Extract the [x, y] coordinate from the center of the cell holding the provided text.  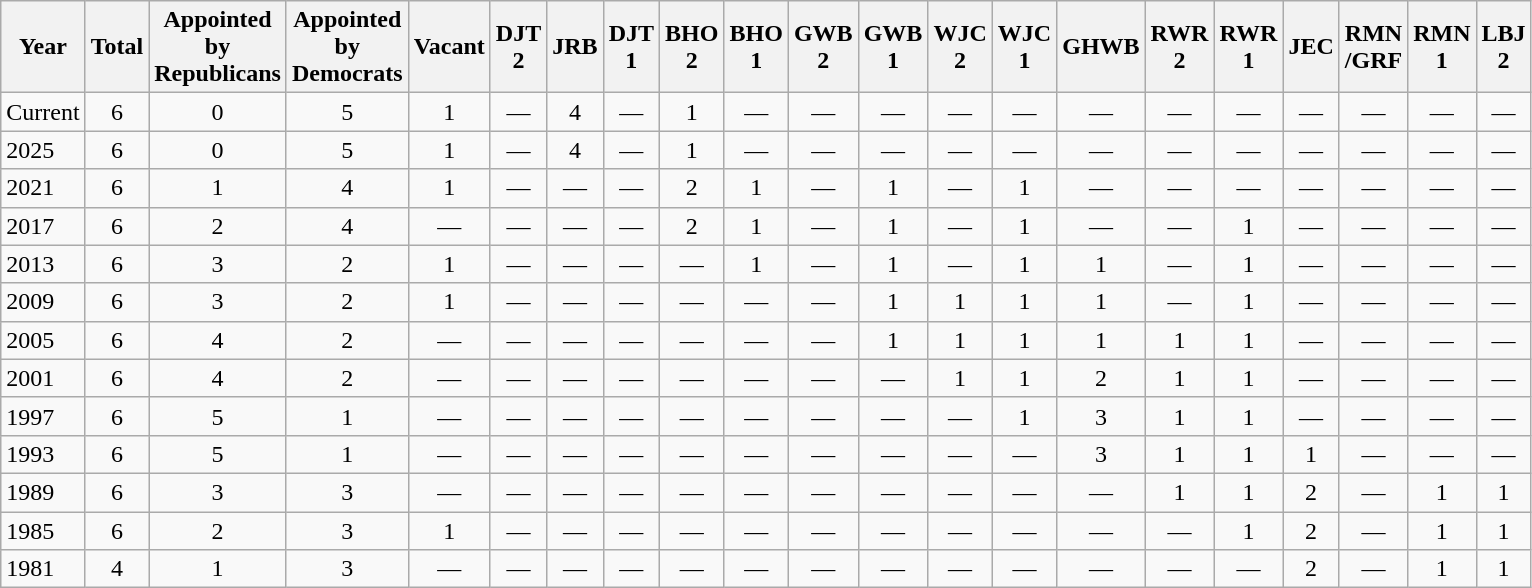
RMN1 [1442, 47]
GWB2 [823, 47]
1997 [43, 416]
WJC2 [960, 47]
AppointedbyDemocrats [347, 47]
GHWB [1101, 47]
2013 [43, 264]
1985 [43, 531]
2017 [43, 226]
Current [43, 112]
Vacant [449, 47]
DJT2 [518, 47]
RWR2 [1180, 47]
WJC1 [1024, 47]
JEC [1311, 47]
Total [117, 47]
RMN/GRF [1373, 47]
1993 [43, 454]
2009 [43, 302]
GWB1 [893, 47]
2021 [43, 188]
RWR1 [1248, 47]
Year [43, 47]
1981 [43, 569]
2001 [43, 378]
1989 [43, 492]
LBJ2 [1504, 47]
2025 [43, 150]
JRB [575, 47]
AppointedbyRepublicans [218, 47]
BHO2 [692, 47]
2005 [43, 340]
BHO1 [756, 47]
DJT1 [631, 47]
